Find where the given text appears and provide that cell's center as [x, y] coordinate. 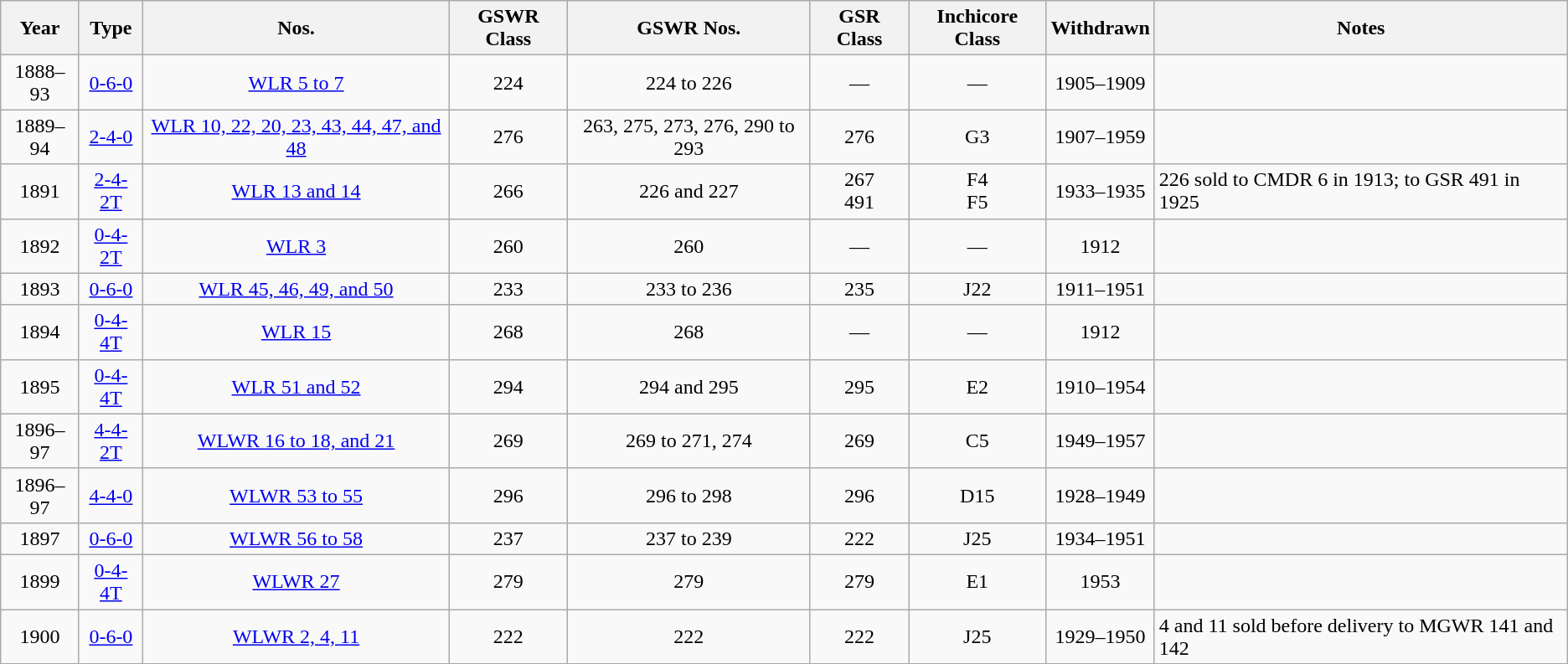
WLWR 53 to 55 [297, 496]
WLWR 27 [297, 581]
WLR 5 to 7 [297, 82]
GSWR Class [508, 28]
GSWR Nos. [689, 28]
1928–1949 [1101, 496]
WLR 10, 22, 20, 23, 43, 44, 47, and 48 [297, 137]
224 [508, 82]
Withdrawn [1101, 28]
WLWR 16 to 18, and 21 [297, 440]
1911–1951 [1101, 289]
237 to 239 [689, 538]
Year [40, 28]
226 sold to CMDR 6 in 1913; to GSR 491 in 1925 [1360, 191]
1905–1909 [1101, 82]
E1 [977, 581]
1888–93 [40, 82]
WLWR 2, 4, 11 [297, 636]
2-4-0 [111, 137]
1894 [40, 332]
1929–1950 [1101, 636]
269 to 271, 274 [689, 440]
4 and 11 sold before delivery to MGWR 141 and 142 [1360, 636]
0-4-2T [111, 246]
WLWR 56 to 58 [297, 538]
263, 275, 273, 276, 290 to 293 [689, 137]
237 [508, 538]
C5 [977, 440]
224 to 226 [689, 82]
Nos. [297, 28]
J22 [977, 289]
4-4-2T [111, 440]
WLR 3 [297, 246]
1891 [40, 191]
GSR Class [859, 28]
294 and 295 [689, 387]
296 to 298 [689, 496]
4-4-0 [111, 496]
1899 [40, 581]
G3 [977, 137]
226 and 227 [689, 191]
1910–1954 [1101, 387]
1893 [40, 289]
294 [508, 387]
WLR 51 and 52 [297, 387]
233 [508, 289]
E2 [977, 387]
WLR 13 and 14 [297, 191]
2-4-2T [111, 191]
F4F5 [977, 191]
1933–1935 [1101, 191]
233 to 236 [689, 289]
Notes [1360, 28]
1889–94 [40, 137]
WLR 15 [297, 332]
266 [508, 191]
Type [111, 28]
1949–1957 [1101, 440]
295 [859, 387]
Inchicore Class [977, 28]
D15 [977, 496]
1934–1951 [1101, 538]
1900 [40, 636]
1953 [1101, 581]
WLR 45, 46, 49, and 50 [297, 289]
1897 [40, 538]
235 [859, 289]
1895 [40, 387]
267491 [859, 191]
1892 [40, 246]
1907–1959 [1101, 137]
